Capture the cell that displays the provided text and extract its (x, y) central coordinate. 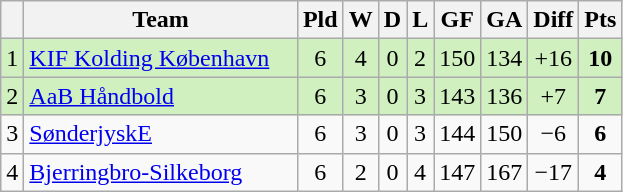
144 (458, 134)
+16 (554, 58)
1 (12, 58)
136 (504, 96)
Pts (600, 20)
Pld (320, 20)
7 (600, 96)
AaB Håndbold (161, 96)
−6 (554, 134)
134 (504, 58)
−17 (554, 172)
147 (458, 172)
10 (600, 58)
167 (504, 172)
Team (161, 20)
W (360, 20)
Diff (554, 20)
SønderjyskE (161, 134)
GF (458, 20)
GA (504, 20)
KIF Kolding København (161, 58)
L (420, 20)
D (392, 20)
Bjerringbro-Silkeborg (161, 172)
143 (458, 96)
+7 (554, 96)
